Determine the (x, y) coordinate at the center of the cell enclosing the given text.  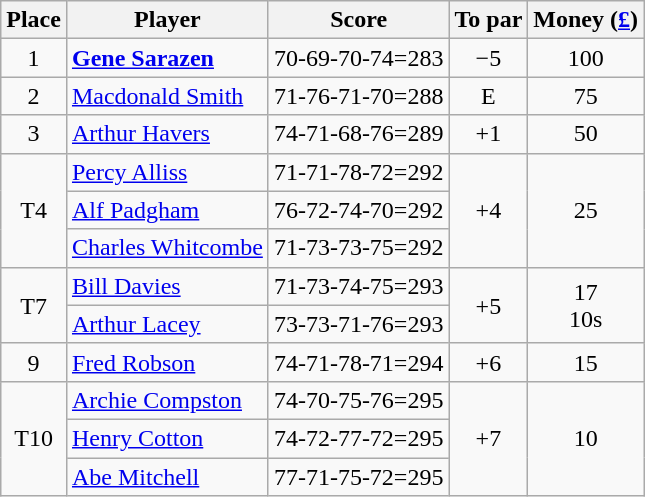
71-73-73-75=292 (358, 248)
+4 (488, 210)
E (488, 96)
76-72-74-70=292 (358, 210)
Bill Davies (167, 286)
75 (586, 96)
Score (358, 20)
Macdonald Smith (167, 96)
3 (34, 134)
2 (34, 96)
Percy Alliss (167, 172)
+6 (488, 362)
9 (34, 362)
Alf Padgham (167, 210)
Gene Sarazen (167, 58)
15 (586, 362)
Place (34, 20)
Arthur Havers (167, 134)
100 (586, 58)
74-71-68-76=289 (358, 134)
10 (586, 438)
1 (34, 58)
Abe Mitchell (167, 477)
Money (£) (586, 20)
−5 (488, 58)
71-73-74-75=293 (358, 286)
Player (167, 20)
+5 (488, 305)
Archie Compston (167, 400)
T4 (34, 210)
+7 (488, 438)
70-69-70-74=283 (358, 58)
Charles Whitcombe (167, 248)
Fred Robson (167, 362)
71-76-71-70=288 (358, 96)
74-71-78-71=294 (358, 362)
To par (488, 20)
1710s (586, 305)
T7 (34, 305)
77-71-75-72=295 (358, 477)
Henry Cotton (167, 438)
74-72-77-72=295 (358, 438)
+1 (488, 134)
74-70-75-76=295 (358, 400)
25 (586, 210)
71-71-78-72=292 (358, 172)
T10 (34, 438)
Arthur Lacey (167, 324)
50 (586, 134)
73-73-71-76=293 (358, 324)
